For the text-containing cell, return its midpoint in [X, Y] coordinate format. 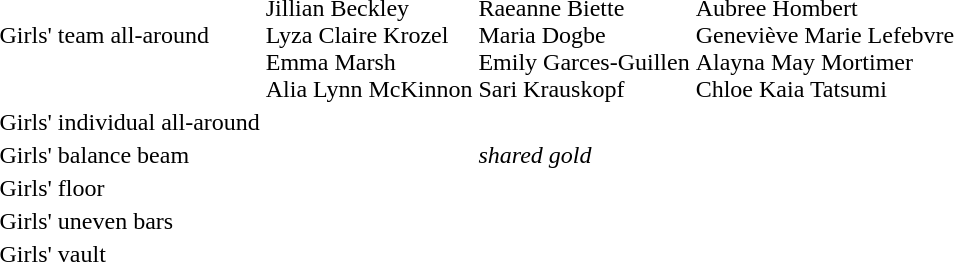
shared gold [584, 155]
